Pinpoint the cell where the given text exists, returning its [x, y] midpoint coordinate. 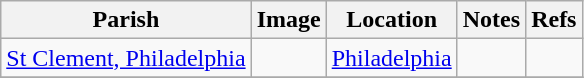
Location [392, 20]
Notes [491, 20]
Image [288, 20]
St Clement, Philadelphia [126, 58]
Refs [554, 20]
Parish [126, 20]
Philadelphia [392, 58]
